Search for the cell housing the specified text and yield its (x, y) center coordinate. 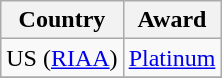
Country (62, 20)
Platinum (172, 58)
US (RIAA) (62, 58)
Award (172, 20)
